Return the [x, y] coordinate for the center point of the cell that contains the specified text.  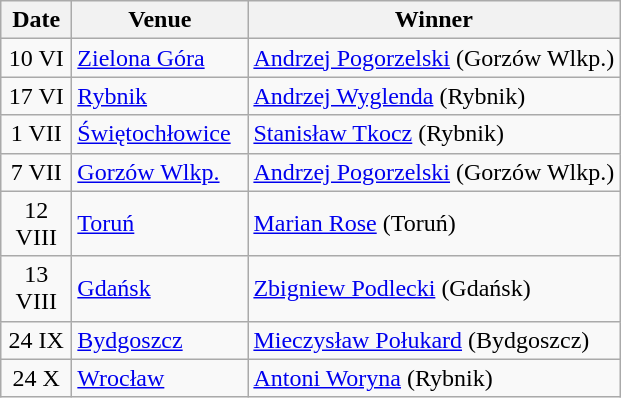
Stanisław Tkocz (Rybnik) [434, 134]
10 VI [36, 58]
Antoni Woryna (Rybnik) [434, 378]
7 VII [36, 172]
Andrzej Wyglenda (Rybnik) [434, 96]
Gorzów Wlkp. [160, 172]
1 VII [36, 134]
17 VI [36, 96]
Marian Rose (Toruń) [434, 224]
Toruń [160, 224]
Świętochłowice [160, 134]
12 VIII [36, 224]
Wrocław [160, 378]
Gdańsk [160, 288]
Rybnik [160, 96]
13 VIII [36, 288]
Date [36, 20]
Zbigniew Podlecki (Gdańsk) [434, 288]
Bydgoszcz [160, 340]
24 X [36, 378]
Mieczysław Połukard (Bydgoszcz) [434, 340]
Zielona Góra [160, 58]
Winner [434, 20]
24 IX [36, 340]
Venue [160, 20]
